Find where the given text appears and provide that cell's center as (x, y) coordinate. 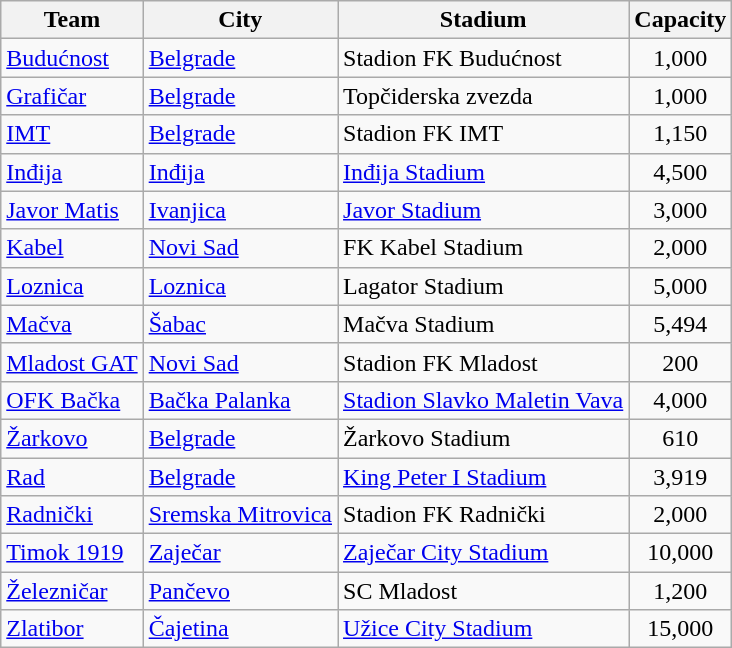
Topčiderska zvezda (484, 96)
Zaječar City Stadium (484, 553)
Zlatibor (72, 629)
Užice City Stadium (484, 629)
Rad (72, 477)
Capacity (680, 20)
Stadion FK Radnički (484, 515)
Lagator Stadium (484, 286)
Stadion FK Budućnost (484, 58)
Mačva (72, 324)
Žarkovo (72, 438)
Mačva Stadium (484, 324)
Čajetina (240, 629)
Javor Stadium (484, 210)
Stadion FK Mladost (484, 362)
4,500 (680, 172)
4,000 (680, 400)
Žarkovo Stadium (484, 438)
Ivanjica (240, 210)
Timok 1919 (72, 553)
Inđija Stadium (484, 172)
IMT (72, 134)
Šabac (240, 324)
1,200 (680, 591)
Pančevo (240, 591)
SC Mladost (484, 591)
Kabel (72, 248)
1,150 (680, 134)
Stadion FK IMT (484, 134)
Bačka Palanka (240, 400)
3,919 (680, 477)
5,494 (680, 324)
Grafičar (72, 96)
15,000 (680, 629)
Budućnost (72, 58)
Stadion Slavko Maletin Vava (484, 400)
200 (680, 362)
Mladost GAT (72, 362)
3,000 (680, 210)
Team (72, 20)
Sremska Mitrovica (240, 515)
City (240, 20)
Radnički (72, 515)
King Peter I Stadium (484, 477)
10,000 (680, 553)
Stadium (484, 20)
Zaječar (240, 553)
OFK Bačka (72, 400)
Javor Matis (72, 210)
5,000 (680, 286)
Železničar (72, 591)
FK Kabel Stadium (484, 248)
610 (680, 438)
